Find where the given text appears and provide that cell's center as [x, y] coordinate. 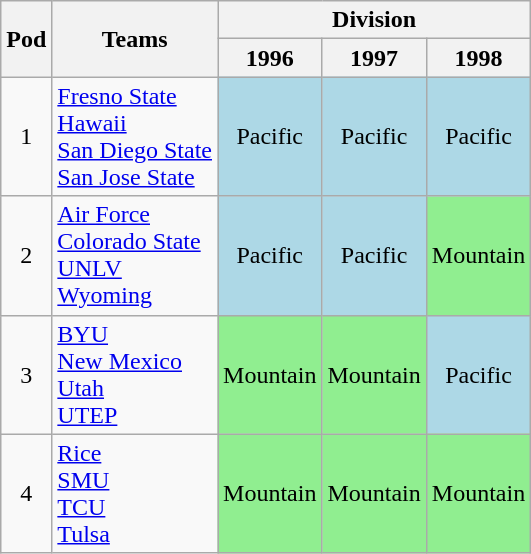
Teams [135, 39]
BYUNew MexicoUtahUTEP [135, 374]
Division [374, 20]
Fresno StateHawaiiSan Diego StateSan Jose State [135, 136]
2 [26, 256]
Air ForceColorado StateUNLVWyoming [135, 256]
RiceSMUTCUTulsa [135, 494]
Pod [26, 39]
4 [26, 494]
1996 [270, 58]
1 [26, 136]
1998 [478, 58]
3 [26, 374]
1997 [374, 58]
